Provide the (x, y) coordinate of the cell's center where the given text is located.  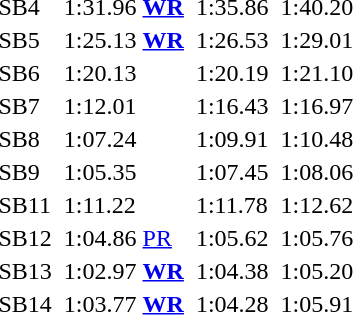
1:07.24 (124, 139)
1:25.13 WR (124, 40)
1:05.62 (232, 238)
1:02.97 WR (124, 271)
1:07.45 (232, 172)
1:04.86 PR (124, 238)
1:05.35 (124, 172)
1:20.13 (124, 73)
1:26.53 (232, 40)
1:11.78 (232, 205)
1:12.01 (124, 106)
1:04.38 (232, 271)
1:09.91 (232, 139)
1:20.19 (232, 73)
1:16.43 (232, 106)
1:11.22 (124, 205)
